Locate the cell with the specified text and output its [x, y] center coordinate. 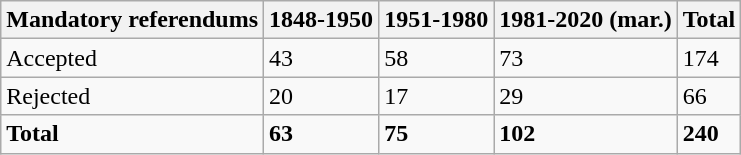
1848-1950 [322, 20]
17 [436, 96]
1981-2020 (mar.) [586, 20]
73 [586, 58]
20 [322, 96]
58 [436, 58]
29 [586, 96]
43 [322, 58]
240 [709, 134]
174 [709, 58]
66 [709, 96]
75 [436, 134]
Rejected [132, 96]
1951-1980 [436, 20]
Accepted [132, 58]
102 [586, 134]
63 [322, 134]
Mandatory referendums [132, 20]
